Detect which cell encompasses the target text, then output its [x, y] center coordinate. 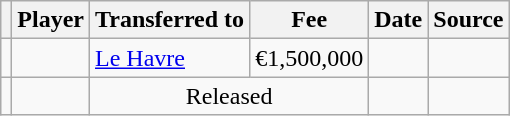
Date [398, 20]
€1,500,000 [310, 58]
Released [230, 96]
Fee [310, 20]
Le Havre [170, 58]
Player [51, 20]
Source [468, 20]
Transferred to [170, 20]
